Find where the given text appears and provide that cell's center as [X, Y] coordinate. 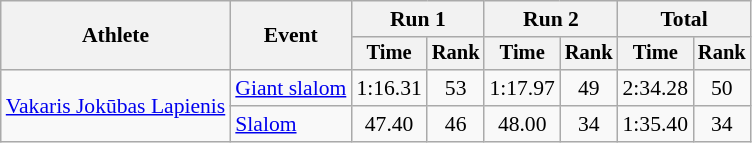
Run 2 [550, 19]
Total [684, 19]
48.00 [522, 124]
1:17.97 [522, 88]
1:35.40 [656, 124]
47.40 [388, 124]
Athlete [116, 36]
Giant slalom [290, 88]
Slalom [290, 124]
49 [589, 88]
2:34.28 [656, 88]
Event [290, 36]
Vakaris Jokūbas Lapienis [116, 106]
Run 1 [418, 19]
1:16.31 [388, 88]
46 [456, 124]
53 [456, 88]
50 [722, 88]
